Output the [x, y] coordinate of the center of the cell containing the given text.  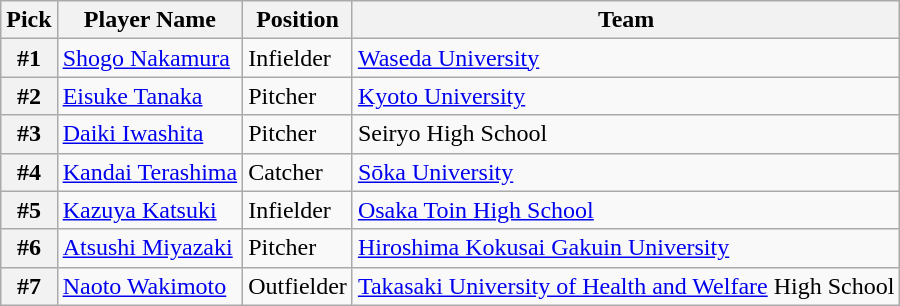
#3 [29, 134]
Takasaki University of Health and Welfare High School [626, 286]
Position [298, 20]
#7 [29, 286]
Outfielder [298, 286]
Waseda University [626, 58]
Pick [29, 20]
#5 [29, 210]
Catcher [298, 172]
#2 [29, 96]
Eisuke Tanaka [150, 96]
Kyoto University [626, 96]
Daiki Iwashita [150, 134]
Osaka Toin High School [626, 210]
Atsushi Miyazaki [150, 248]
Shogo Nakamura [150, 58]
Player Name [150, 20]
Team [626, 20]
Kazuya Katsuki [150, 210]
#4 [29, 172]
Naoto Wakimoto [150, 286]
Seiryo High School [626, 134]
Kandai Terashima [150, 172]
Sōka University [626, 172]
#1 [29, 58]
#6 [29, 248]
Hiroshima Kokusai Gakuin University [626, 248]
